Scan for the cell matching the given text and deliver its [X, Y] coordinate at center. 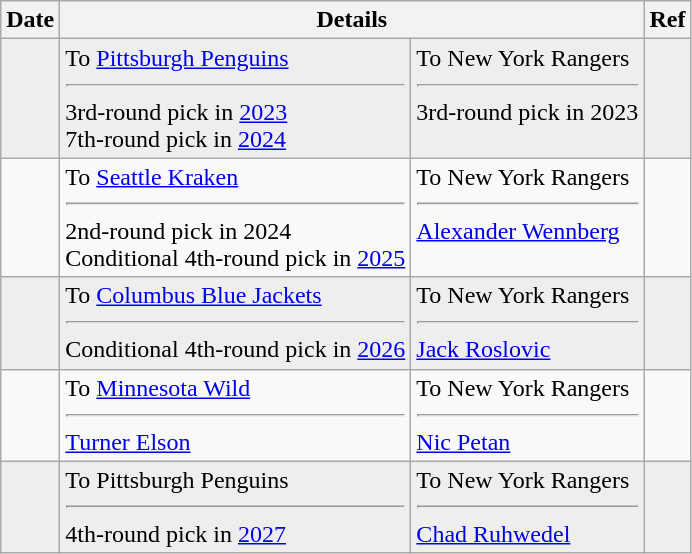
Details [352, 20]
To Pittsburgh Penguins4th-round pick in 2027 [236, 507]
To New York RangersAlexander Wennberg [528, 218]
Ref [668, 20]
To Minnesota WildTurner Elson [236, 415]
To New York RangersChad Ruhwedel [528, 507]
To New York RangersNic Petan [528, 415]
To Columbus Blue JacketsConditional 4th-round pick in 2026 [236, 323]
To Seattle Kraken2nd-round pick in 2024Conditional 4th-round pick in 2025 [236, 218]
Date [30, 20]
To New York Rangers3rd-round pick in 2023 [528, 98]
To Pittsburgh Penguins3rd-round pick in 20237th-round pick in 2024 [236, 98]
To New York RangersJack Roslovic [528, 323]
